Pinpoint the cell where the given text exists, returning its [X, Y] midpoint coordinate. 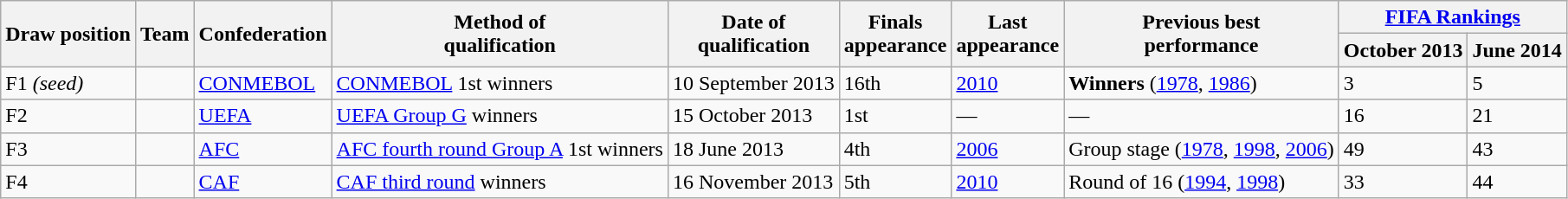
10 September 2013 [753, 83]
CONMEBOL 1st winners [500, 83]
UEFA [263, 116]
F1 (seed) [68, 83]
UEFA Group G winners [500, 116]
F3 [68, 149]
Team [165, 34]
16 [1403, 116]
Previous bestperformance [1202, 34]
5th [895, 182]
33 [1403, 182]
AFC fourth round Group A 1st winners [500, 149]
49 [1403, 149]
Round of 16 (1994, 1998) [1202, 182]
Draw position [68, 34]
CAF [263, 182]
2006 [1008, 149]
15 October 2013 [753, 116]
CAF third round winners [500, 182]
CONMEBOL [263, 83]
Winners (1978, 1986) [1202, 83]
16 November 2013 [753, 182]
1st [895, 116]
FIFA Rankings [1453, 17]
Method ofqualification [500, 34]
18 June 2013 [753, 149]
AFC [263, 149]
16th [895, 83]
June 2014 [1517, 50]
Group stage (1978, 1998, 2006) [1202, 149]
44 [1517, 182]
Date ofqualification [753, 34]
5 [1517, 83]
F2 [68, 116]
4th [895, 149]
21 [1517, 116]
October 2013 [1403, 50]
Finalsappearance [895, 34]
3 [1403, 83]
43 [1517, 149]
Confederation [263, 34]
Lastappearance [1008, 34]
F4 [68, 182]
